Provide the [X, Y] coordinate of the cell's center where the given text is located.  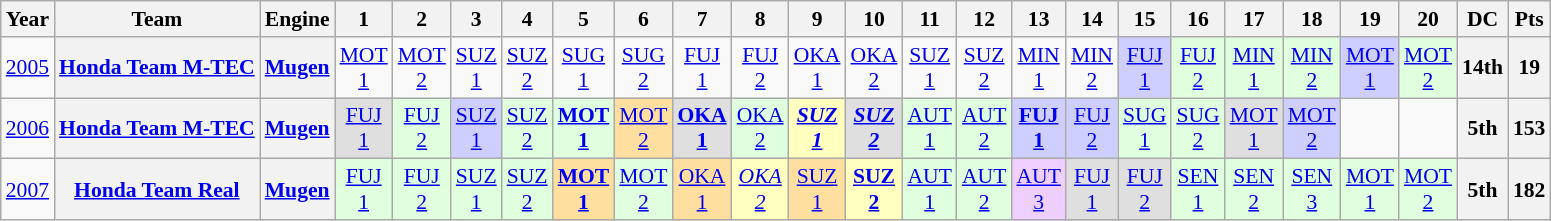
13 [1038, 19]
9 [818, 19]
182 [1530, 190]
Year [28, 19]
2007 [28, 190]
14th [1482, 68]
AUT3 [1038, 190]
SEN2 [1254, 190]
153 [1530, 128]
14 [1092, 19]
2005 [28, 68]
11 [929, 19]
SEN1 [1198, 190]
3 [476, 19]
6 [643, 19]
4 [528, 19]
17 [1254, 19]
DC [1482, 19]
5 [584, 19]
1 [364, 19]
8 [760, 19]
Pts [1530, 19]
10 [874, 19]
18 [1312, 19]
Honda Team Real [157, 190]
12 [984, 19]
Engine [298, 19]
16 [1198, 19]
2 [422, 19]
15 [1144, 19]
7 [702, 19]
2006 [28, 128]
Team [157, 19]
20 [1428, 19]
SEN3 [1312, 190]
